Determine the (x, y) coordinate at the center of the cell enclosing the given text.  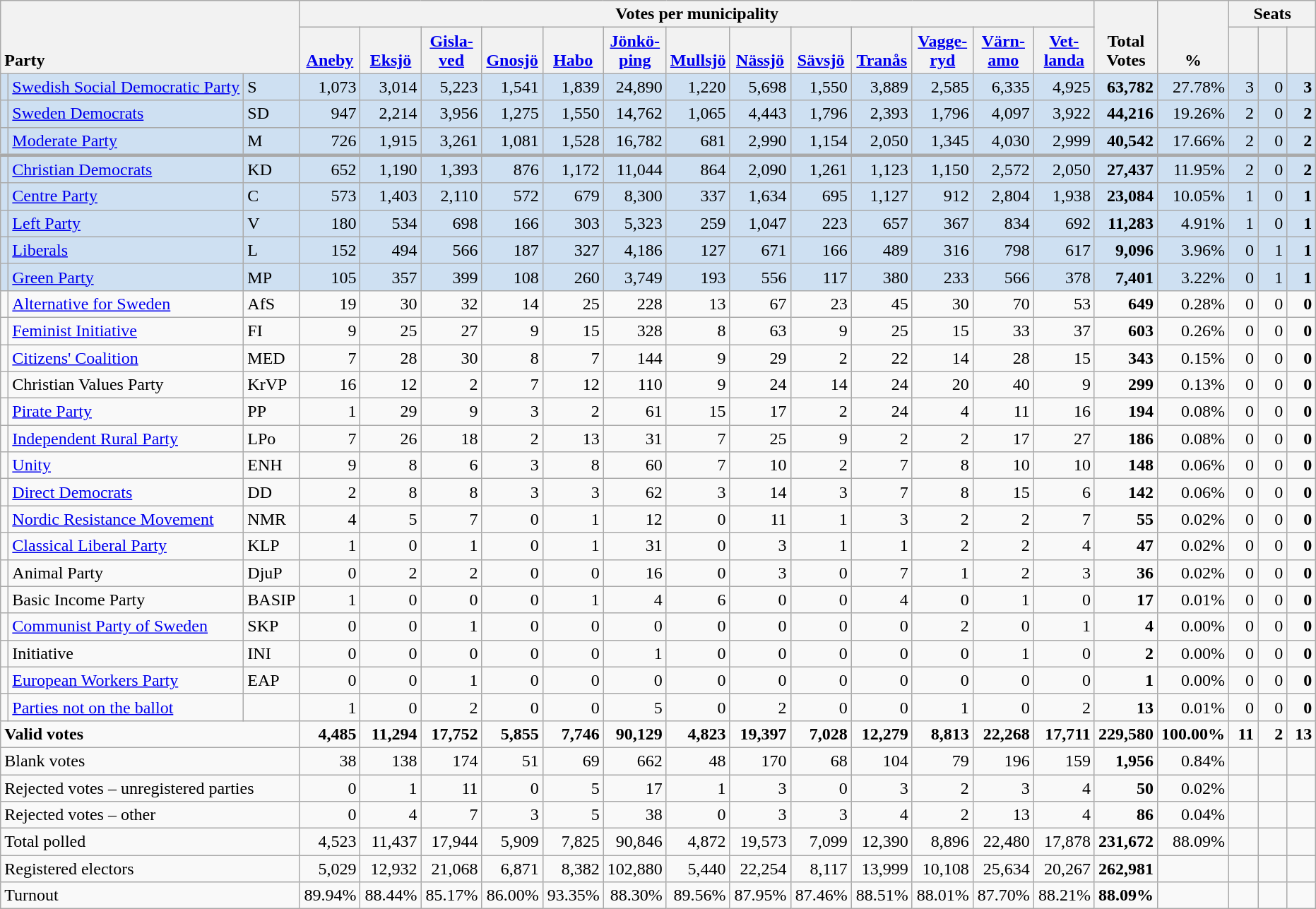
19,573 (760, 842)
44,216 (1126, 114)
231,672 (1126, 842)
3.22% (1192, 277)
14,762 (634, 114)
22,268 (1003, 734)
327 (573, 250)
Nordic Resistance Movement (126, 519)
489 (882, 250)
Gnosjö (512, 51)
37 (1064, 331)
Communist Party of Sweden (126, 626)
60 (634, 465)
0.13% (1192, 385)
170 (760, 761)
573 (330, 196)
681 (698, 141)
947 (330, 114)
19 (330, 304)
12,279 (882, 734)
138 (391, 761)
SKP (271, 626)
Basic Income Party (126, 600)
152 (330, 250)
11,294 (391, 734)
90,846 (634, 842)
1,938 (1064, 196)
180 (330, 223)
17,944 (451, 842)
5,223 (451, 87)
INI (271, 653)
18 (451, 439)
27,437 (1126, 170)
NMR (271, 519)
MP (271, 277)
53 (1064, 304)
5,323 (634, 223)
79 (942, 761)
33 (1003, 331)
380 (882, 277)
695 (821, 196)
7,099 (821, 842)
649 (1126, 304)
69 (573, 761)
3,956 (451, 114)
3.96% (1192, 250)
86.00% (512, 896)
1,634 (760, 196)
1,047 (760, 223)
117 (821, 277)
Pirate Party (126, 412)
4,443 (760, 114)
337 (698, 196)
0.04% (1192, 815)
0.15% (1192, 358)
Independent Rural Party (126, 439)
22,254 (760, 869)
Turnout (150, 896)
63 (760, 331)
68 (821, 761)
692 (1064, 223)
9,096 (1126, 250)
EAP (271, 680)
2,393 (882, 114)
556 (760, 277)
1,150 (942, 170)
1,275 (512, 114)
11.95% (1192, 170)
912 (942, 196)
4,186 (634, 250)
2,585 (942, 87)
104 (882, 761)
AfS (271, 304)
S (271, 87)
93.35% (573, 896)
Nässjö (760, 51)
23 (821, 304)
88.01% (942, 896)
Votes per municipality (696, 14)
0.28% (1192, 304)
M (271, 141)
20,267 (1064, 869)
C (271, 196)
Total polled (150, 842)
127 (698, 250)
13,999 (882, 869)
Christian Democrats (126, 170)
1,393 (451, 170)
144 (634, 358)
7,746 (573, 734)
86 (1126, 815)
70 (1003, 304)
23,084 (1126, 196)
8,896 (942, 842)
Party (150, 37)
148 (1126, 465)
Jönkö- ping (634, 51)
Tranås (882, 51)
Classical Liberal Party (126, 546)
603 (1126, 331)
Vagge- ryd (942, 51)
FI (271, 331)
7,825 (573, 842)
1,065 (698, 114)
DjuP (271, 573)
Värn- amo (1003, 51)
32 (451, 304)
Gisla- ved (451, 51)
ENH (271, 465)
89.94% (330, 896)
105 (330, 277)
63,782 (1126, 87)
10.05% (1192, 196)
V (271, 223)
657 (882, 223)
223 (821, 223)
Eksjö (391, 51)
KLP (271, 546)
262,981 (1126, 869)
4,925 (1064, 87)
55 (1126, 519)
10,108 (942, 869)
3,922 (1064, 114)
17,711 (1064, 734)
303 (573, 223)
572 (512, 196)
193 (698, 277)
7,028 (821, 734)
20 (942, 385)
1,190 (391, 170)
Citizens' Coalition (126, 358)
3,889 (882, 87)
343 (1126, 358)
KrVP (271, 385)
2,990 (760, 141)
1,528 (573, 141)
27.78% (1192, 87)
2,214 (391, 114)
25,634 (1003, 869)
Liberals (126, 250)
652 (330, 170)
233 (942, 277)
88.30% (634, 896)
61 (634, 412)
1,154 (821, 141)
260 (573, 277)
19,397 (760, 734)
Centre Party (126, 196)
5,698 (760, 87)
4,872 (698, 842)
62 (634, 492)
Aneby (330, 51)
17,878 (1064, 842)
21,068 (451, 869)
5,440 (698, 869)
22 (882, 358)
11,283 (1126, 223)
1,915 (391, 141)
12,932 (391, 869)
Vet- landa (1064, 51)
259 (698, 223)
50 (1126, 788)
726 (330, 141)
DD (271, 492)
299 (1126, 385)
367 (942, 223)
87.46% (821, 896)
40,542 (1126, 141)
L (271, 250)
87.95% (760, 896)
Direct Democrats (126, 492)
Total Votes (1126, 37)
679 (573, 196)
316 (942, 250)
4,485 (330, 734)
48 (698, 761)
4,097 (1003, 114)
Moderate Party (126, 141)
1,261 (821, 170)
Initiative (126, 653)
142 (1126, 492)
24,890 (634, 87)
100.00% (1192, 734)
3,261 (451, 141)
1,541 (512, 87)
2,110 (451, 196)
19.26% (1192, 114)
1,220 (698, 87)
399 (451, 277)
Animal Party (126, 573)
798 (1003, 250)
2,804 (1003, 196)
357 (391, 277)
0.26% (1192, 331)
534 (391, 223)
186 (1126, 439)
3,749 (634, 277)
Rejected votes – other (150, 815)
2,572 (1003, 170)
5,855 (512, 734)
22,480 (1003, 842)
11,044 (634, 170)
110 (634, 385)
Sweden Democrats (126, 114)
88.21% (1064, 896)
662 (634, 761)
Unity (126, 465)
228 (634, 304)
159 (1064, 761)
Christian Values Party (126, 385)
194 (1126, 412)
Sävsjö (821, 51)
Mullsjö (698, 51)
494 (391, 250)
LPo (271, 439)
Feminist Initiative (126, 331)
1,172 (573, 170)
Alternative for Sweden (126, 304)
Rejected votes – unregistered parties (150, 788)
0.84% (1192, 761)
876 (512, 170)
67 (760, 304)
40 (1003, 385)
196 (1003, 761)
European Workers Party (126, 680)
Seats (1273, 14)
Valid votes (150, 734)
Left Party (126, 223)
8,117 (821, 869)
Registered electors (150, 869)
102,880 (634, 869)
834 (1003, 223)
89.56% (698, 896)
8,300 (634, 196)
Blank votes (150, 761)
1,345 (942, 141)
5,029 (330, 869)
MED (271, 358)
2,090 (760, 170)
864 (698, 170)
328 (634, 331)
6,871 (512, 869)
16,782 (634, 141)
671 (760, 250)
17.66% (1192, 141)
698 (451, 223)
88.44% (391, 896)
108 (512, 277)
229,580 (1126, 734)
Parties not on the ballot (126, 707)
1,403 (391, 196)
Habo (573, 51)
47 (1126, 546)
85.17% (451, 896)
51 (512, 761)
4,030 (1003, 141)
3,014 (391, 87)
17,752 (451, 734)
1,956 (1126, 761)
7,401 (1126, 277)
187 (512, 250)
90,129 (634, 734)
1,127 (882, 196)
Green Party (126, 277)
SD (271, 114)
Swedish Social Democratic Party (126, 87)
1,123 (882, 170)
2,999 (1064, 141)
4,523 (330, 842)
12,390 (882, 842)
4,823 (698, 734)
8,382 (573, 869)
1,839 (573, 87)
36 (1126, 573)
45 (882, 304)
PP (271, 412)
KD (271, 170)
617 (1064, 250)
6,335 (1003, 87)
378 (1064, 277)
1,073 (330, 87)
5,909 (512, 842)
174 (451, 761)
88.51% (882, 896)
8,813 (942, 734)
87.70% (1003, 896)
11,437 (391, 842)
1,081 (512, 141)
BASIP (271, 600)
% (1192, 37)
26 (391, 439)
4.91% (1192, 223)
